Detect which cell encompasses the target text, then output its [x, y] center coordinate. 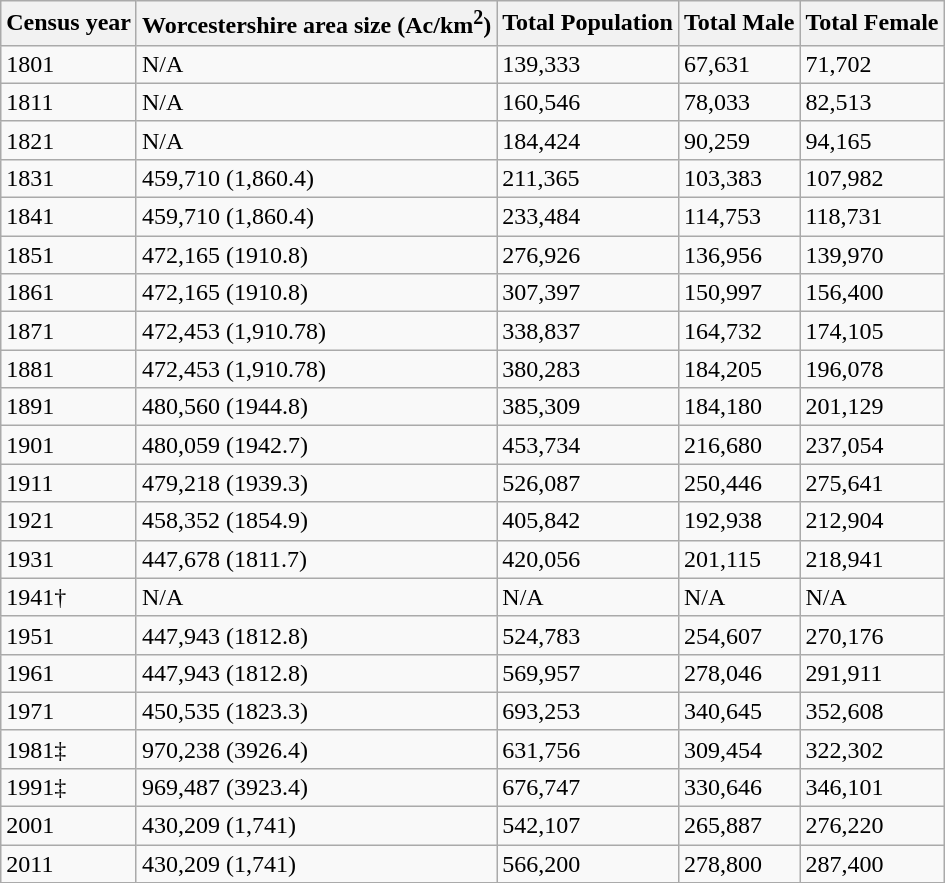
184,424 [588, 140]
1841 [69, 217]
352,608 [872, 711]
278,800 [739, 864]
1811 [69, 102]
1871 [69, 331]
447,678 (1811.7) [316, 559]
250,446 [739, 483]
201,115 [739, 559]
970,238 (3926.4) [316, 749]
212,904 [872, 521]
1911 [69, 483]
184,180 [739, 407]
453,734 [588, 445]
287,400 [872, 864]
218,941 [872, 559]
1801 [69, 64]
693,253 [588, 711]
103,383 [739, 178]
270,176 [872, 635]
330,646 [739, 787]
254,607 [739, 635]
1901 [69, 445]
1821 [69, 140]
450,535 (1823.3) [316, 711]
340,645 [739, 711]
458,352 (1854.9) [316, 521]
385,309 [588, 407]
276,926 [588, 255]
233,484 [588, 217]
1851 [69, 255]
1941† [69, 597]
276,220 [872, 826]
184,205 [739, 369]
Total Population [588, 24]
1921 [69, 521]
Worcestershire area size (Ac/km2) [316, 24]
78,033 [739, 102]
2011 [69, 864]
150,997 [739, 293]
309,454 [739, 749]
2001 [69, 826]
265,887 [739, 826]
94,165 [872, 140]
1861 [69, 293]
291,911 [872, 673]
322,302 [872, 749]
90,259 [739, 140]
201,129 [872, 407]
405,842 [588, 521]
1931 [69, 559]
1991‡ [69, 787]
631,756 [588, 749]
542,107 [588, 826]
526,087 [588, 483]
Census year [69, 24]
160,546 [588, 102]
139,970 [872, 255]
136,956 [739, 255]
480,059 (1942.7) [316, 445]
275,641 [872, 483]
676,747 [588, 787]
114,753 [739, 217]
969,487 (3923.4) [316, 787]
156,400 [872, 293]
307,397 [588, 293]
569,957 [588, 673]
1881 [69, 369]
479,218 (1939.3) [316, 483]
139,333 [588, 64]
566,200 [588, 864]
Total Female [872, 24]
237,054 [872, 445]
1981‡ [69, 749]
1831 [69, 178]
278,046 [739, 673]
174,105 [872, 331]
71,702 [872, 64]
346,101 [872, 787]
196,078 [872, 369]
107,982 [872, 178]
211,365 [588, 178]
1891 [69, 407]
67,631 [739, 64]
82,513 [872, 102]
118,731 [872, 217]
480,560 (1944.8) [316, 407]
420,056 [588, 559]
Total Male [739, 24]
380,283 [588, 369]
524,783 [588, 635]
192,938 [739, 521]
1971 [69, 711]
1961 [69, 673]
1951 [69, 635]
164,732 [739, 331]
216,680 [739, 445]
338,837 [588, 331]
